Determine the [X, Y] coordinate at the center of the cell enclosing the given text.  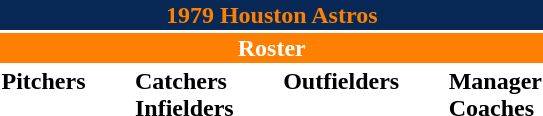
1979 Houston Astros [272, 15]
Roster [272, 48]
